Provide the [x, y] coordinate of the cell's center where the given text is located.  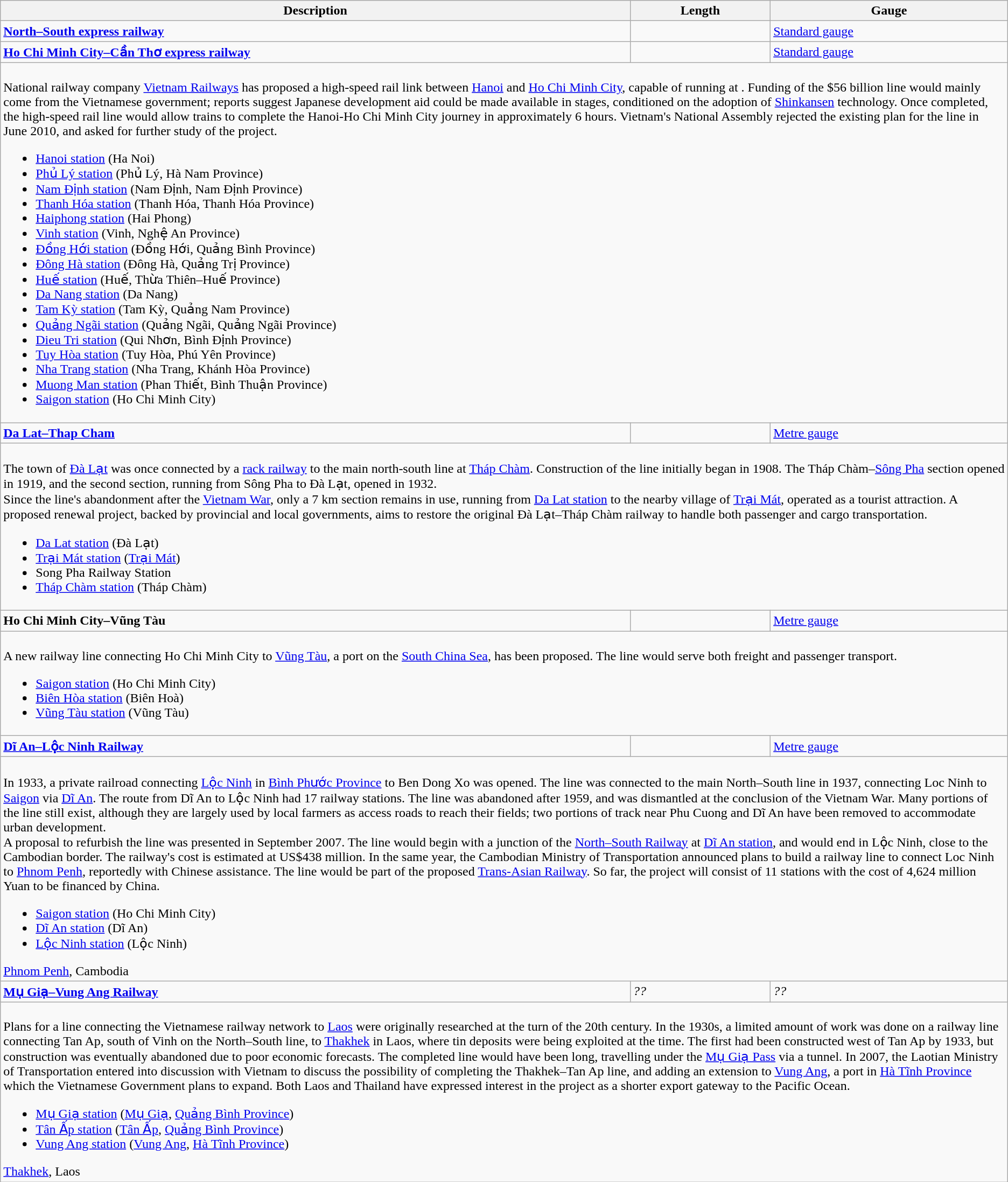
Ho Chi Minh City–Vũng Tàu [316, 621]
Mụ Giạ–Vung Ang Railway [316, 991]
Gauge [890, 11]
North–South express railway [316, 31]
Da Lat–Thap Cham [316, 432]
Length [700, 11]
Description [316, 11]
Dĩ An–Lộc Ninh Railway [316, 746]
Ho Chi Minh City–Cần Thơ express railway [316, 52]
